Provide the (x, y) coordinate of the cell's center where the given text is located.  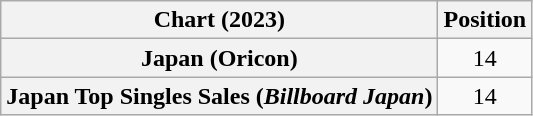
Japan (Oricon) (220, 58)
Chart (2023) (220, 20)
Japan Top Singles Sales (Billboard Japan) (220, 96)
Position (485, 20)
